Locate the cell with the specified text and output its (x, y) center coordinate. 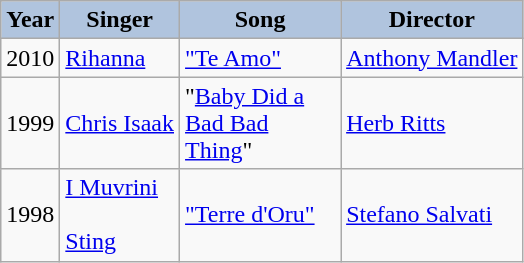
Year (30, 20)
"Terre d'Oru" (260, 215)
Song (260, 20)
Chris Isaak (120, 123)
"Te Amo" (260, 58)
1999 (30, 123)
Stefano Salvati (432, 215)
Rihanna (120, 58)
"Baby Did a Bad Bad Thing" (260, 123)
1998 (30, 215)
Singer (120, 20)
2010 (30, 58)
Director (432, 20)
Herb Ritts (432, 123)
I MuvriniSting (120, 215)
Anthony Mandler (432, 58)
